Return the (x, y) coordinate for the center point of the cell that contains the specified text.  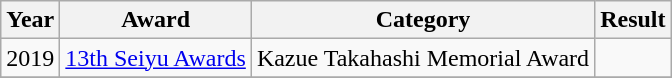
13th Seiyu Awards (156, 58)
Kazue Takahashi Memorial Award (422, 58)
Year (30, 20)
Result (633, 20)
2019 (30, 58)
Category (422, 20)
Award (156, 20)
